Capture the cell that displays the provided text and extract its [x, y] central coordinate. 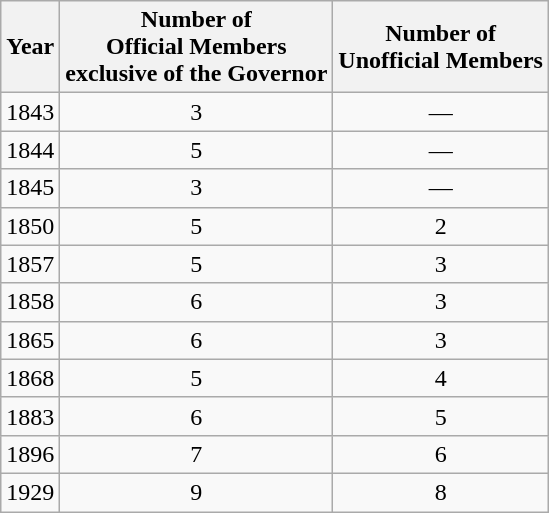
1868 [30, 378]
1858 [30, 302]
Year [30, 47]
4 [441, 378]
1843 [30, 112]
1857 [30, 264]
2 [441, 226]
Number ofUnofficial Members [441, 47]
1865 [30, 340]
9 [196, 492]
1844 [30, 150]
1896 [30, 454]
7 [196, 454]
8 [441, 492]
1883 [30, 416]
Number ofOfficial Membersexclusive of the Governor [196, 47]
1929 [30, 492]
1845 [30, 188]
1850 [30, 226]
